Provide the (x, y) coordinate of the cell's center where the given text is located.  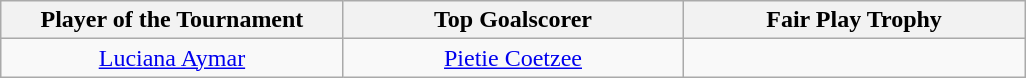
Fair Play Trophy (854, 20)
Top Goalscorer (512, 20)
Player of the Tournament (172, 20)
Pietie Coetzee (512, 58)
Luciana Aymar (172, 58)
